Identify which cell holds the provided text, then report its [X, Y] central coordinate. 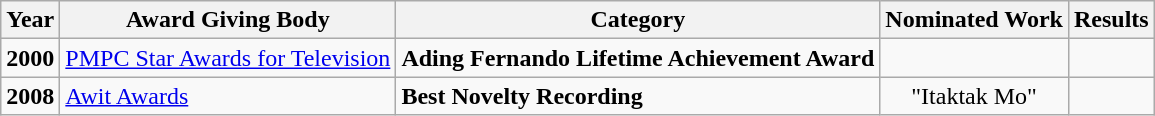
PMPC Star Awards for Television [228, 58]
Award Giving Body [228, 20]
2008 [30, 96]
Year [30, 20]
Results [1111, 20]
Ading Fernando Lifetime Achievement Award [638, 58]
Category [638, 20]
2000 [30, 58]
"Itaktak Mo" [974, 96]
Nominated Work [974, 20]
Best Novelty Recording [638, 96]
Awit Awards [228, 96]
